Extract the (x, y) coordinate from the center of the cell holding the provided text.  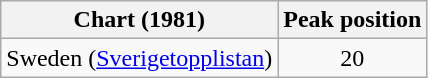
20 (352, 58)
Chart (1981) (140, 20)
Sweden (Sverigetopplistan) (140, 58)
Peak position (352, 20)
